Provide the (x, y) coordinate of the cell's center where the given text is located.  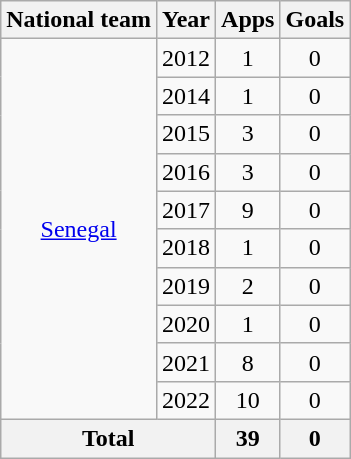
2014 (186, 96)
2019 (186, 286)
Total (108, 438)
2021 (186, 362)
10 (248, 400)
8 (248, 362)
2018 (186, 248)
2015 (186, 134)
National team (79, 20)
Senegal (79, 230)
2017 (186, 210)
Goals (315, 20)
39 (248, 438)
2022 (186, 400)
2020 (186, 324)
Apps (248, 20)
2 (248, 286)
Year (186, 20)
9 (248, 210)
2012 (186, 58)
2016 (186, 172)
